From the cell containing the given text, extract its center point as [X, Y] coordinate. 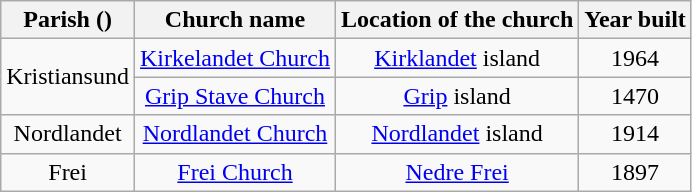
Year built [636, 20]
Frei Church [234, 172]
Nordlandet Church [234, 134]
Location of the church [456, 20]
1914 [636, 134]
Nordlandet island [456, 134]
Nedre Frei [456, 172]
Kirklandet island [456, 58]
Kristiansund [68, 77]
Church name [234, 20]
Frei [68, 172]
1470 [636, 96]
1897 [636, 172]
Kirkelandet Church [234, 58]
Grip Stave Church [234, 96]
Parish () [68, 20]
Grip island [456, 96]
Nordlandet [68, 134]
1964 [636, 58]
